Return [X, Y] of the center of cell containing provided text 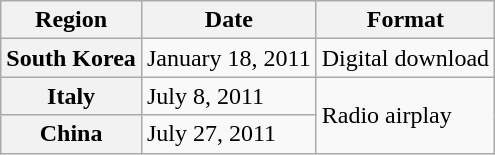
Italy [72, 96]
Date [228, 20]
July 27, 2011 [228, 134]
July 8, 2011 [228, 96]
Region [72, 20]
Radio airplay [405, 115]
South Korea [72, 58]
Format [405, 20]
January 18, 2011 [228, 58]
Digital download [405, 58]
China [72, 134]
